Determine the (X, Y) coordinate at the center of the cell enclosing the given text.  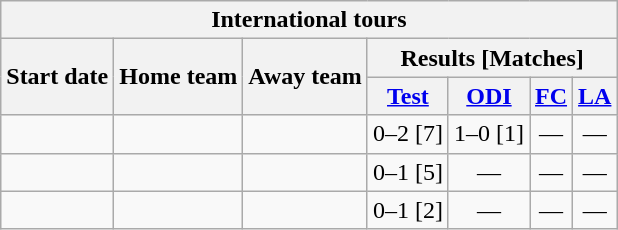
1–0 [1] (488, 134)
FC (552, 96)
0–1 [2] (408, 210)
International tours (309, 20)
0–1 [5] (408, 172)
Results [Matches] (492, 58)
ODI (488, 96)
LA (595, 96)
Away team (306, 77)
Test (408, 96)
Start date (58, 77)
Home team (178, 77)
0–2 [7] (408, 134)
